Pinpoint the cell where the given text exists, returning its [X, Y] midpoint coordinate. 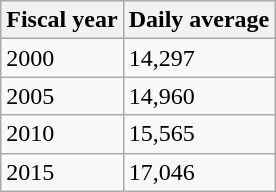
14,960 [199, 96]
Daily average [199, 20]
2000 [62, 58]
2015 [62, 172]
2005 [62, 96]
Fiscal year [62, 20]
2010 [62, 134]
17,046 [199, 172]
14,297 [199, 58]
15,565 [199, 134]
